Capture the cell that displays the provided text and extract its [X, Y] central coordinate. 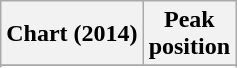
Chart (2014) [72, 34]
Peakposition [189, 34]
